Find where the given text appears and provide that cell's center as [x, y] coordinate. 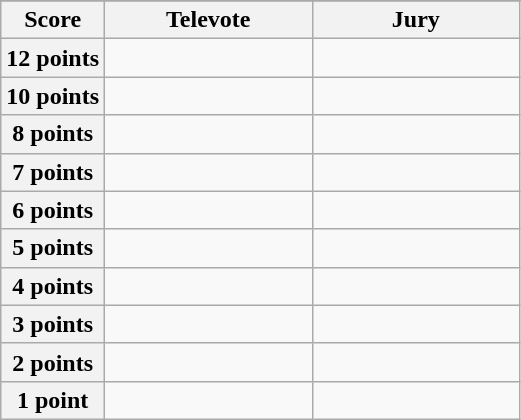
6 points [53, 210]
4 points [53, 286]
Score [53, 20]
3 points [53, 324]
Jury [416, 20]
1 point [53, 400]
5 points [53, 248]
Televote [209, 20]
10 points [53, 96]
8 points [53, 134]
2 points [53, 362]
12 points [53, 58]
7 points [53, 172]
